For the text-containing cell, return its midpoint in (X, Y) coordinate format. 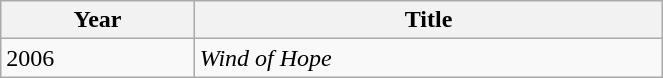
2006 (98, 58)
Year (98, 20)
Title (428, 20)
Wind of Hope (428, 58)
